Pinpoint the cell where the given text exists, returning its (x, y) midpoint coordinate. 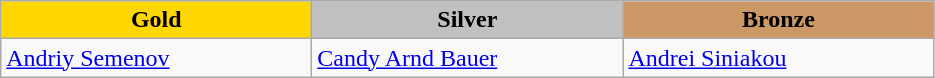
Silver (468, 20)
Andriy Semenov (156, 58)
Gold (156, 20)
Andrei Siniakou (778, 58)
Bronze (778, 20)
Candy Arnd Bauer (468, 58)
